Return the [x, y] coordinate for the center point of the cell that contains the specified text.  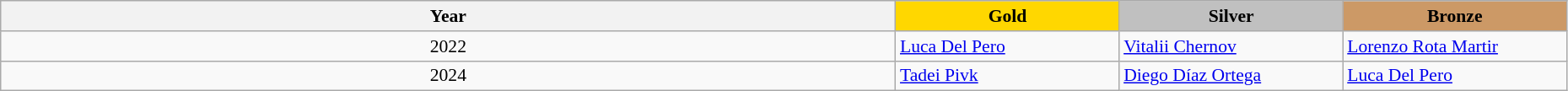
2022 [449, 46]
Gold [1007, 16]
Vitalii Chernov [1231, 46]
Bronze [1454, 16]
Silver [1231, 16]
Tadei Pivk [1007, 76]
2024 [449, 76]
Year [449, 16]
Diego Díaz Ortega [1231, 76]
Lorenzo Rota Martir [1454, 46]
